For the text-containing cell, return its midpoint in [X, Y] coordinate format. 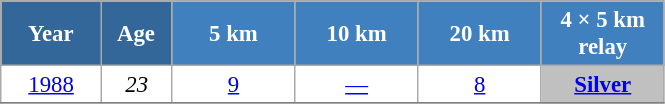
4 × 5 km relay [602, 34]
9 [234, 85]
Silver [602, 85]
20 km [480, 34]
1988 [52, 85]
10 km [356, 34]
8 [480, 85]
23 [136, 85]
Year [52, 34]
Age [136, 34]
5 km [234, 34]
— [356, 85]
